Identify which cell holds the provided text, then report its (X, Y) central coordinate. 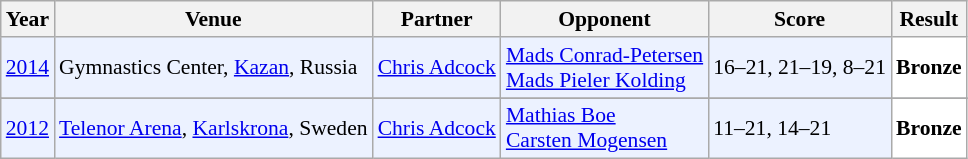
Mads Conrad-Petersen Mads Pieler Kolding (604, 68)
Venue (214, 19)
2012 (28, 128)
Gymnastics Center, Kazan, Russia (214, 68)
Partner (437, 19)
Year (28, 19)
Mathias Boe Carsten Mogensen (604, 128)
Opponent (604, 19)
16–21, 21–19, 8–21 (800, 68)
Result (929, 19)
Score (800, 19)
11–21, 14–21 (800, 128)
2014 (28, 68)
Telenor Arena, Karlskrona, Sweden (214, 128)
